Identify which cell holds the provided text, then report its (X, Y) central coordinate. 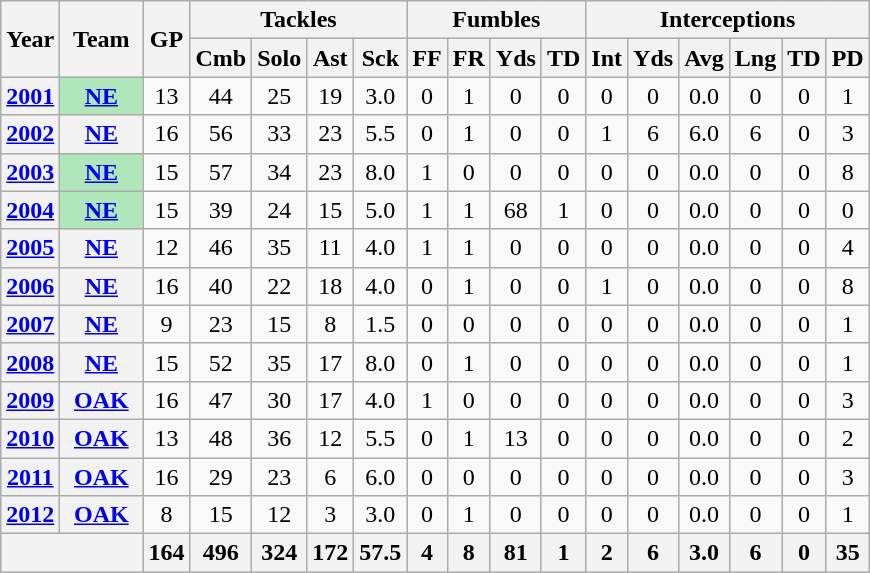
Solo (280, 58)
Avg (704, 58)
2008 (30, 362)
68 (516, 210)
2011 (30, 477)
19 (330, 96)
Lng (755, 58)
39 (221, 210)
56 (221, 134)
22 (280, 286)
40 (221, 286)
2004 (30, 210)
48 (221, 438)
11 (330, 248)
36 (280, 438)
Tackles (298, 20)
18 (330, 286)
GP (166, 39)
164 (166, 553)
33 (280, 134)
57 (221, 172)
44 (221, 96)
81 (516, 553)
2003 (30, 172)
2009 (30, 400)
2002 (30, 134)
29 (221, 477)
Sck (380, 58)
2005 (30, 248)
9 (166, 324)
47 (221, 400)
Ast (330, 58)
Fumbles (496, 20)
25 (280, 96)
Cmb (221, 58)
Team (102, 39)
1.5 (380, 324)
57.5 (380, 553)
496 (221, 553)
Year (30, 39)
2007 (30, 324)
30 (280, 400)
FR (468, 58)
34 (280, 172)
Int (607, 58)
2006 (30, 286)
24 (280, 210)
PD (848, 58)
46 (221, 248)
2010 (30, 438)
Interceptions (728, 20)
FF (427, 58)
172 (330, 553)
5.0 (380, 210)
52 (221, 362)
2012 (30, 515)
324 (280, 553)
2001 (30, 96)
